Return the [X, Y] coordinate for the center point of the cell that contains the specified text.  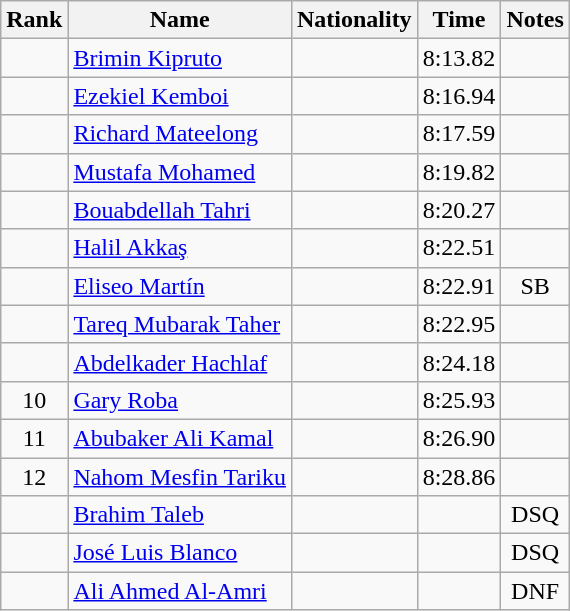
Abubaker Ali Kamal [180, 438]
10 [34, 400]
8:13.82 [459, 58]
Name [180, 20]
Brimin Kipruto [180, 58]
8:22.51 [459, 248]
Brahim Taleb [180, 515]
11 [34, 438]
8:22.91 [459, 286]
Ali Ahmed Al-Amri [180, 591]
8:16.94 [459, 96]
Richard Mateelong [180, 134]
Notes [535, 20]
8:24.18 [459, 362]
Rank [34, 20]
8:17.59 [459, 134]
Ezekiel Kemboi [180, 96]
8:22.95 [459, 324]
Bouabdellah Tahri [180, 210]
Eliseo Martín [180, 286]
SB [535, 286]
Abdelkader Hachlaf [180, 362]
Nahom Mesfin Tariku [180, 477]
Tareq Mubarak Taher [180, 324]
DNF [535, 591]
12 [34, 477]
8:25.93 [459, 400]
Nationality [354, 20]
Time [459, 20]
Halil Akkaş [180, 248]
Mustafa Mohamed [180, 172]
8:20.27 [459, 210]
José Luis Blanco [180, 553]
8:26.90 [459, 438]
8:19.82 [459, 172]
Gary Roba [180, 400]
8:28.86 [459, 477]
